Return (x, y) of the center of cell containing provided text 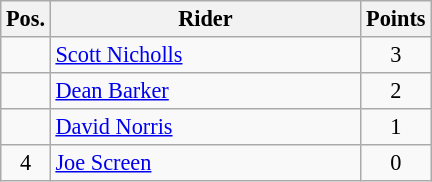
Dean Barker (205, 90)
David Norris (205, 126)
Rider (205, 19)
3 (396, 55)
4 (26, 162)
0 (396, 162)
Pos. (26, 19)
Points (396, 19)
1 (396, 126)
2 (396, 90)
Scott Nicholls (205, 55)
Joe Screen (205, 162)
